Find where the given text appears and provide that cell's center as (x, y) coordinate. 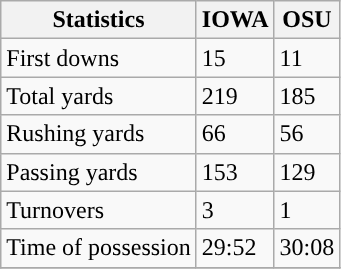
15 (235, 58)
30:08 (307, 248)
153 (235, 172)
OSU (307, 20)
29:52 (235, 248)
185 (307, 96)
66 (235, 134)
First downs (99, 58)
Time of possession (99, 248)
219 (235, 96)
Total yards (99, 96)
56 (307, 134)
11 (307, 58)
Passing yards (99, 172)
Rushing yards (99, 134)
129 (307, 172)
Statistics (99, 20)
1 (307, 210)
3 (235, 210)
IOWA (235, 20)
Turnovers (99, 210)
